Provide the (X, Y) coordinate of the cell's center where the given text is located.  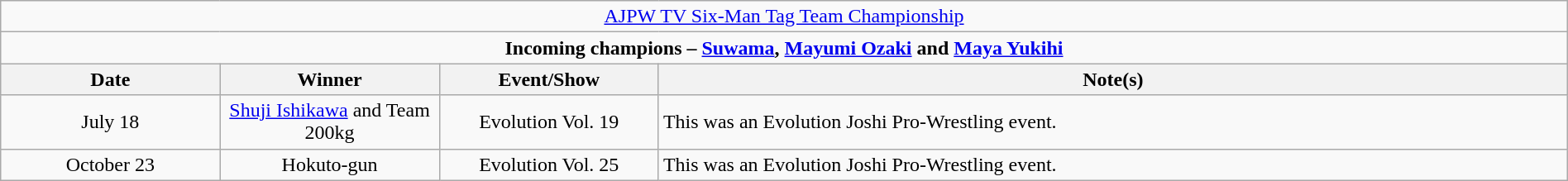
Date (111, 79)
Evolution Vol. 25 (549, 164)
Hokuto-gun (329, 164)
Winner (329, 79)
Shuji Ishikawa and Team 200kg (329, 122)
July 18 (111, 122)
AJPW TV Six-Man Tag Team Championship (784, 17)
Event/Show (549, 79)
Note(s) (1113, 79)
Incoming champions – Suwama, Mayumi Ozaki and Maya Yukihi (784, 48)
October 23 (111, 164)
Evolution Vol. 19 (549, 122)
